Provide the [x, y] coordinate of the cell's center where the given text is located.  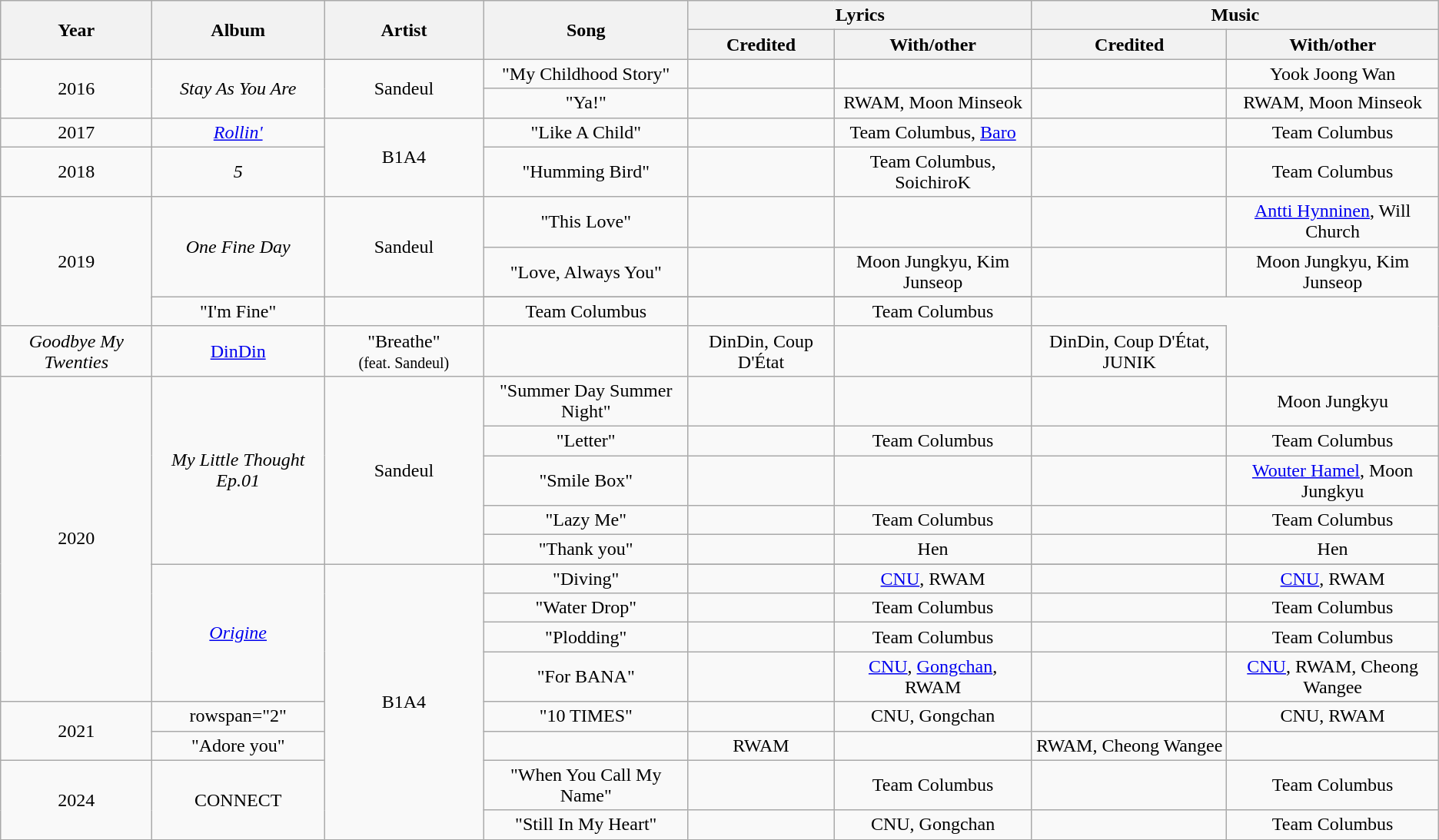
"Adore you" [238, 745]
RWAM [761, 745]
"Water Drop" [586, 608]
"10 TIMES" [586, 716]
"I'm Fine" [238, 311]
DinDin, Coup D'État [761, 350]
DinDin, Coup D'État, JUNIK [1129, 350]
Origine [238, 633]
DinDin [238, 350]
Moon Jungkyu [1333, 401]
Song [586, 30]
"For BANA" [586, 676]
"Like A Child" [586, 132]
rowspan="2" [238, 716]
Rollin' [238, 132]
"Plodding" [586, 637]
Album [238, 30]
Yook Joong Wan [1333, 74]
2017 [77, 132]
2024 [77, 799]
"Still In My Heart" [586, 825]
"Smile Box" [586, 480]
Lyrics [859, 15]
"Thank you" [586, 549]
Music [1235, 15]
"My Childhood Story" [586, 74]
"When You Call My Name" [586, 785]
"Humming Bird" [586, 172]
Goodbye My Twenties [77, 350]
Stay As You Are [238, 88]
CNU, RWAM, Cheong Wangee [1333, 676]
5 [238, 172]
"Diving" [586, 579]
My Little Thought Ep.01 [238, 470]
CONNECT [238, 799]
Team Columbus, SoichiroK [933, 172]
"Letter" [586, 440]
CNU, Gongchan, RWAM [933, 676]
2016 [77, 88]
Antti Hynninen, Will Church [1333, 221]
Year [77, 30]
Team Columbus, Baro [933, 132]
2019 [77, 261]
2020 [77, 539]
"Ya!" [586, 103]
"Summer Day Summer Night" [586, 401]
Wouter Hamel, Moon Jungkyu [1333, 480]
RWAM, Cheong Wangee [1129, 745]
One Fine Day [238, 247]
"This Love" [586, 221]
2021 [77, 731]
2018 [77, 172]
Artist [404, 30]
"Breathe" (feat. Sandeul) [404, 350]
"Love, Always You" [586, 272]
"Lazy Me" [586, 520]
